Locate the cell with the specified text and output its (x, y) center coordinate. 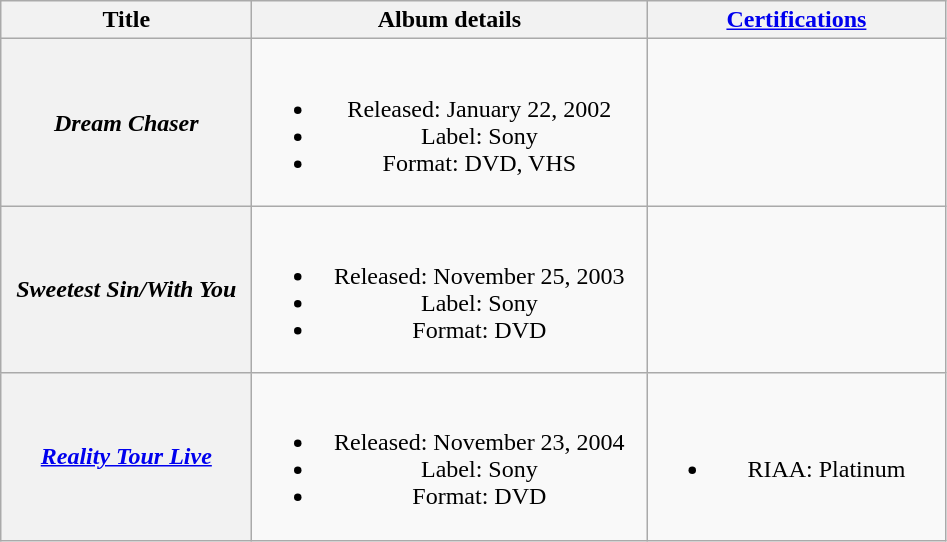
Certifications (796, 20)
Released: November 23, 2004Label: SonyFormat: DVD (450, 456)
Title (126, 20)
Released: January 22, 2002Label: SonyFormat: DVD, VHS (450, 122)
Dream Chaser (126, 122)
Released: November 25, 2003Label: SonyFormat: DVD (450, 290)
Sweetest Sin/With You (126, 290)
Album details (450, 20)
RIAA: Platinum (796, 456)
Reality Tour Live (126, 456)
